Locate the cell with the specified text and output its [X, Y] center coordinate. 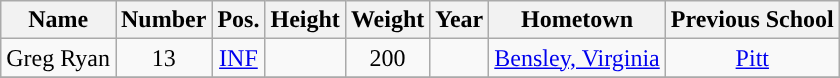
INF [238, 58]
Year [460, 20]
Previous School [752, 20]
Height [305, 20]
Number [164, 20]
Hometown [578, 20]
Weight [387, 20]
Pitt [752, 58]
Bensley, Virginia [578, 58]
Name [58, 20]
Greg Ryan [58, 58]
13 [164, 58]
200 [387, 58]
Pos. [238, 20]
